Extract the [x, y] coordinate from the center of the cell holding the provided text.  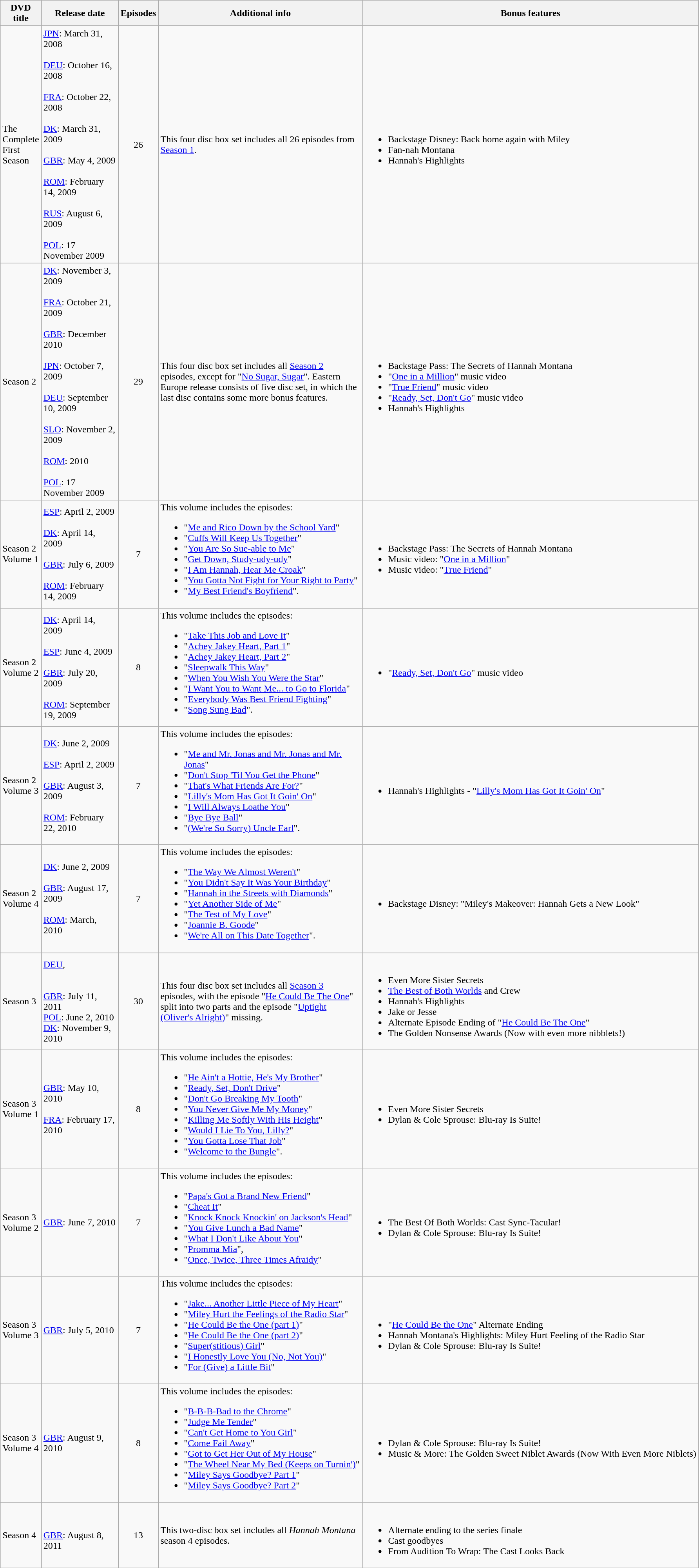
Backstage Disney: Back home again with MileyFan-nah MontanaHannah's Highlights [531, 144]
Additional info [260, 13]
This four disc box set includes all 26 episodes from Season 1. [260, 144]
The Best Of Both Worlds: Cast Sync-Tacular!Dylan & Cole Sprouse: Blu-ray Is Suite! [531, 1222]
Season 3 Volume 1 [21, 1109]
DK: June 2, 2009GBR: August 17, 2009ROM: March, 2010 [80, 898]
GBR: May 10, 2010FRA: February 17, 2010 [80, 1109]
Season 3 Volume 3 [21, 1330]
DK: April 14, 2009ESP: June 4, 2009GBR: July 20, 2009ROM: September 19, 2009 [80, 667]
DK: June 2, 2009ESP: April 2, 2009GBR: August 3, 2009ROM: February 22, 2010 [80, 786]
Season 2 [21, 382]
This two-disc box set includes all Hannah Montana season 4 episodes. [260, 1535]
DVD title [21, 13]
Backstage Pass: The Secrets of Hannah MontanaMusic video: "One in a Million"Music video: "True Friend" [531, 554]
GBR: June 7, 2010 [80, 1222]
Alternate ending to the series finaleCast goodbyesFrom Audition To Wrap: The Cast Looks Back [531, 1535]
29 [138, 382]
Season 2 Volume 1 [21, 554]
26 [138, 144]
13 [138, 1535]
Season 4 [21, 1535]
"Ready, Set, Don't Go" music video [531, 667]
GBR: July 5, 2010 [80, 1330]
Backstage Disney: "Miley's Makeover: Hannah Gets a New Look" [531, 898]
Release date [80, 13]
Hannah's Highlights - "Lilly's Mom Has Got It Goin' On" [531, 786]
Bonus features [531, 13]
Season 2 Volume 3 [21, 786]
ESP: April 2, 2009DK: April 14, 2009GBR: July 6, 2009ROM: February 14, 2009 [80, 554]
Dylan & Cole Sprouse: Blu-ray Is Suite!Music & More: The Golden Sweet Niblet Awards (Now With Even More Niblets) [531, 1443]
Episodes [138, 13]
GBR: August 9, 2010 [80, 1443]
GBR: August 8, 2011 [80, 1535]
Season 3 [21, 1001]
"He Could Be the One" Alternate EndingHannah Montana's Highlights: Miley Hurt Feeling of the Radio StarDylan & Cole Sprouse: Blu-ray Is Suite! [531, 1330]
Season 2 Volume 4 [21, 898]
Season 3 Volume 4 [21, 1443]
Season 3 Volume 2 [21, 1222]
Even More Sister SecretsDylan & Cole Sprouse: Blu-ray Is Suite! [531, 1109]
Season 2 Volume 2 [21, 667]
The Complete First Season [21, 144]
30 [138, 1001]
DEU,GBR: July 11, 2011POL: June 2, 2010 DK: November 9, 2010 [80, 1001]
